Identify which cell holds the provided text, then report its [X, Y] central coordinate. 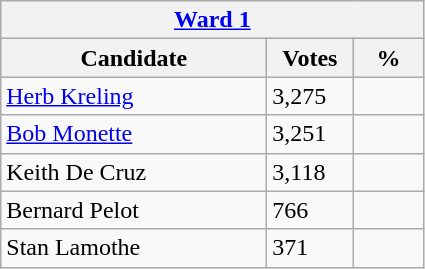
Ward 1 [212, 20]
766 [310, 210]
Bernard Pelot [134, 210]
Votes [310, 58]
Stan Lamothe [134, 248]
3,118 [310, 172]
Candidate [134, 58]
Bob Monette [134, 134]
3,251 [310, 134]
Herb Kreling [134, 96]
Keith De Cruz [134, 172]
% [388, 58]
371 [310, 248]
3,275 [310, 96]
